Determine the (X, Y) coordinate at the center of the cell enclosing the given text.  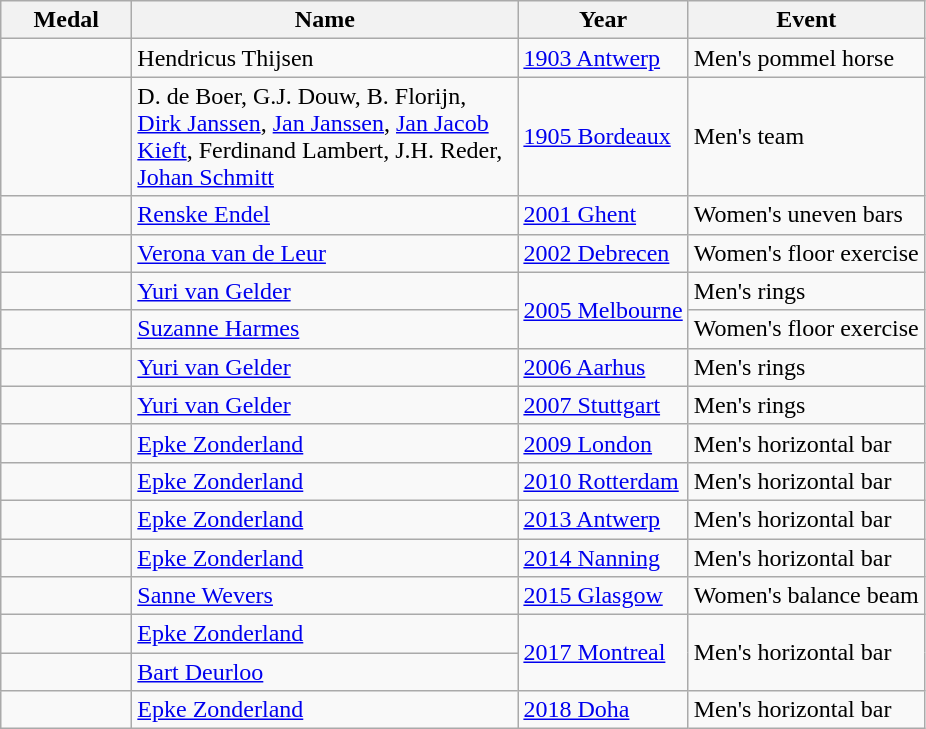
Suzanne Harmes (325, 329)
2010 Rotterdam (603, 481)
Men's team (806, 136)
Bart Deurloo (325, 672)
2006 Aarhus (603, 367)
Women's uneven bars (806, 215)
Hendricus Thijsen (325, 58)
Medal (66, 20)
2009 London (603, 443)
Renske Endel (325, 215)
Verona van de Leur (325, 253)
Women's balance beam (806, 596)
Event (806, 20)
2001 Ghent (603, 215)
1905 Bordeaux (603, 136)
2017 Montreal (603, 653)
2002 Debrecen (603, 253)
2015 Glasgow (603, 596)
2014 Nanning (603, 557)
Sanne Wevers (325, 596)
2018 Doha (603, 710)
Men's pommel horse (806, 58)
Name (325, 20)
2007 Stuttgart (603, 405)
D. de Boer, G.J. Douw, B. Florijn, Dirk Janssen, Jan Janssen, Jan Jacob Kieft, Ferdinand Lambert, J.H. Reder, Johan Schmitt (325, 136)
Year (603, 20)
1903 Antwerp (603, 58)
2013 Antwerp (603, 519)
2005 Melbourne (603, 310)
